Extract the (X, Y) coordinate from the center of the cell holding the provided text.  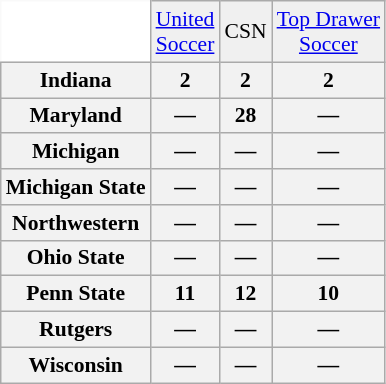
Wisconsin (76, 365)
Ohio State (76, 258)
Northwestern (76, 223)
28 (245, 116)
Michigan State (76, 187)
Top DrawerSoccer (329, 32)
Penn State (76, 294)
Michigan (76, 152)
10 (329, 294)
Rutgers (76, 330)
11 (186, 294)
CSN (245, 32)
Indiana (76, 80)
UnitedSoccer (186, 32)
12 (245, 294)
Maryland (76, 116)
